Output the (x, y) coordinate of the center of the cell containing the given text.  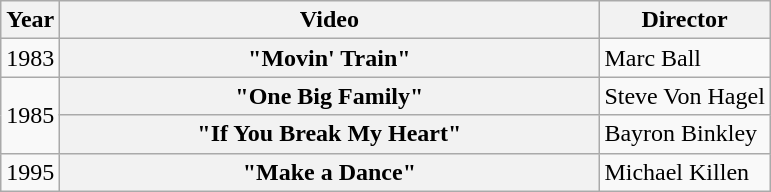
Year (30, 20)
"Make a Dance" (330, 172)
Michael Killen (684, 172)
Steve Von Hagel (684, 96)
Marc Ball (684, 58)
Director (684, 20)
"One Big Family" (330, 96)
Bayron Binkley (684, 134)
1985 (30, 115)
1995 (30, 172)
Video (330, 20)
"Movin' Train" (330, 58)
"If You Break My Heart" (330, 134)
1983 (30, 58)
